Return (X, Y) of the center of cell containing provided text 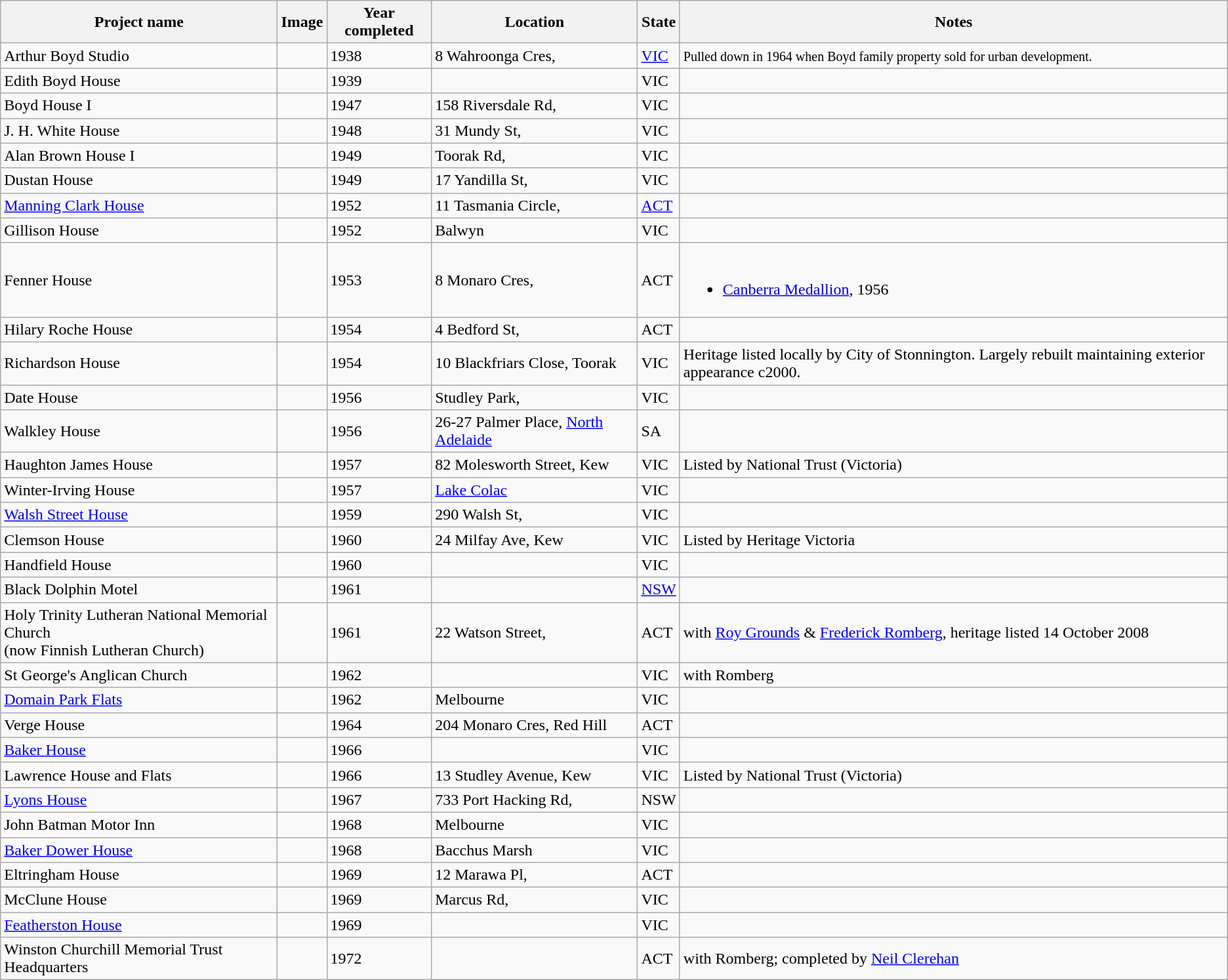
17 Yandilla St, (535, 180)
8 Wahroonga Cres, (535, 56)
with Roy Grounds & Frederick Romberg, heritage listed 14 October 2008 (954, 632)
158 Riversdale Rd, (535, 106)
22 Watson Street, (535, 632)
10 Blackfriars Close, Toorak (535, 363)
1972 (379, 959)
Handfield House (139, 565)
Date House (139, 397)
Dustan House (139, 180)
Winter-Irving House (139, 490)
Image (302, 22)
Lyons House (139, 800)
1967 (379, 800)
with Romberg; completed by Neil Clerehan (954, 959)
4 Bedford St, (535, 329)
12 Marawa Pl, (535, 875)
Verge House (139, 725)
Notes (954, 22)
McClune House (139, 900)
Black Dolphin Motel (139, 590)
Winston Churchill Memorial Trust Headquarters (139, 959)
31 Mundy St, (535, 131)
Lake Colac (535, 490)
with Romberg (954, 675)
Marcus Rd, (535, 900)
Eltringham House (139, 875)
SA (659, 432)
Clemson House (139, 540)
Holy Trinity Lutheran National Memorial Church (now Finnish Lutheran Church) (139, 632)
Studley Park, (535, 397)
Boyd House I (139, 106)
733 Port Hacking Rd, (535, 800)
Walkley House (139, 432)
Listed by Heritage Victoria (954, 540)
1938 (379, 56)
Heritage listed locally by City of Stonnington. Largely rebuilt maintaining exterior appearance c2000. (954, 363)
1959 (379, 515)
13 Studley Avenue, Kew (535, 775)
J. H. White House (139, 131)
Lawrence House and Flats (139, 775)
Baker House (139, 750)
Balwyn (535, 230)
1953 (379, 279)
290 Walsh St, (535, 515)
John Batman Motor Inn (139, 825)
Alan Brown House I (139, 155)
Haughton James House (139, 465)
Hilary Roche House (139, 329)
26-27 Palmer Place, North Adelaide (535, 432)
Walsh Street House (139, 515)
Domain Park Flats (139, 700)
Bacchus Marsh (535, 849)
Year completed (379, 22)
82 Molesworth Street, Kew (535, 465)
Edith Boyd House (139, 81)
24 Milfay Ave, Kew (535, 540)
Manning Clark House (139, 205)
St George's Anglican Church (139, 675)
8 Monaro Cres, (535, 279)
Gillison House (139, 230)
1964 (379, 725)
State (659, 22)
Featherston House (139, 925)
Arthur Boyd Studio (139, 56)
204 Monaro Cres, Red Hill (535, 725)
Canberra Medallion, 1956 (954, 279)
Pulled down in 1964 when Boyd family property sold for urban development. (954, 56)
1939 (379, 81)
Project name (139, 22)
Toorak Rd, (535, 155)
Richardson House (139, 363)
Baker Dower House (139, 849)
1947 (379, 106)
Location (535, 22)
1948 (379, 131)
11 Tasmania Circle, (535, 205)
Fenner House (139, 279)
